Scan for the cell matching the given text and deliver its [X, Y] coordinate at center. 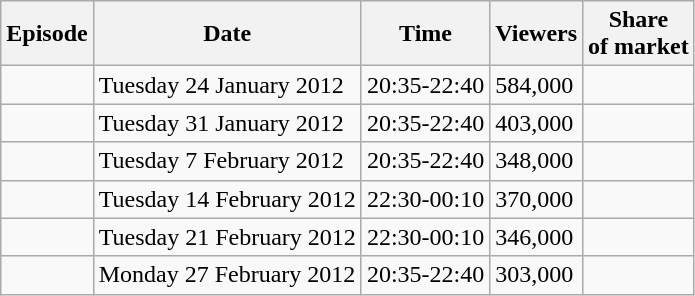
Time [425, 34]
Episode [47, 34]
370,000 [536, 199]
Tuesday 24 January 2012 [227, 85]
Share of market [639, 34]
348,000 [536, 161]
303,000 [536, 275]
Tuesday 31 January 2012 [227, 123]
346,000 [536, 237]
Tuesday 14 February 2012 [227, 199]
403,000 [536, 123]
Viewers [536, 34]
Date [227, 34]
Tuesday 7 February 2012 [227, 161]
Tuesday 21 February 2012 [227, 237]
584,000 [536, 85]
Monday 27 February 2012 [227, 275]
